Determine the [x, y] coordinate at the center of the cell enclosing the given text.  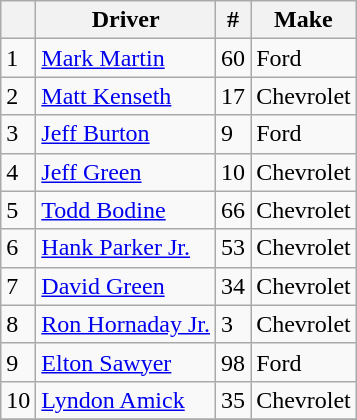
Make [304, 20]
Matt Kenseth [126, 96]
8 [18, 324]
1 [18, 58]
Lyndon Amick [126, 400]
David Green [126, 286]
Jeff Green [126, 172]
5 [18, 210]
Todd Bodine [126, 210]
6 [18, 248]
35 [234, 400]
7 [18, 286]
60 [234, 58]
Ron Hornaday Jr. [126, 324]
17 [234, 96]
Jeff Burton [126, 134]
# [234, 20]
Hank Parker Jr. [126, 248]
66 [234, 210]
Driver [126, 20]
34 [234, 286]
98 [234, 362]
Mark Martin [126, 58]
4 [18, 172]
53 [234, 248]
Elton Sawyer [126, 362]
2 [18, 96]
